Scan for the cell matching the given text and deliver its [X, Y] coordinate at center. 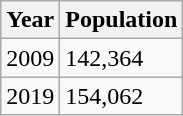
2009 [30, 58]
154,062 [122, 96]
Population [122, 20]
142,364 [122, 58]
2019 [30, 96]
Year [30, 20]
